For the text-containing cell, return its midpoint in [X, Y] coordinate format. 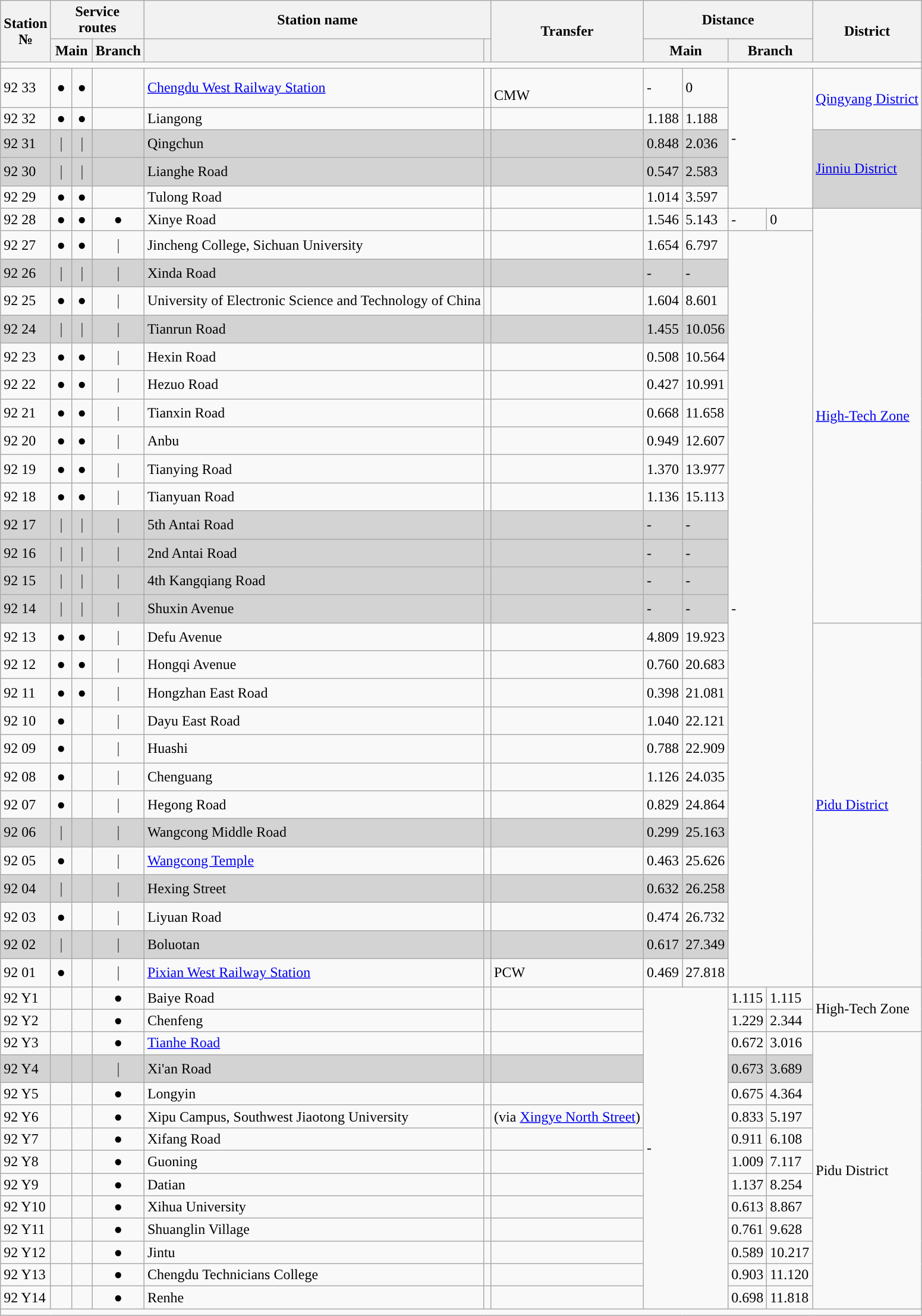
11.658 [705, 413]
92 04 [26, 888]
92 Y3 [26, 1043]
25.163 [705, 833]
92 29 [26, 197]
0.474 [663, 917]
1.455 [663, 329]
92 12 [26, 665]
19.923 [705, 636]
8.254 [789, 1184]
0.427 [663, 385]
92 Y9 [26, 1184]
92 Y1 [26, 998]
92 Y8 [26, 1161]
4.364 [789, 1094]
0.547 [663, 171]
Chengdu Technicians College [314, 1275]
0.698 [748, 1298]
22.909 [705, 748]
Hongzhan East Road [314, 692]
0.463 [663, 861]
92 Y11 [26, 1230]
0.672 [748, 1043]
Datian [314, 1184]
Renhe [314, 1298]
1.604 [663, 301]
1.009 [748, 1161]
92 17 [26, 524]
10.564 [705, 357]
92 28 [26, 219]
92 07 [26, 805]
Hongqi Avenue [314, 665]
92 22 [26, 385]
(via Xingye North Street) [567, 1116]
24.035 [705, 777]
0.949 [663, 441]
21.081 [705, 692]
92 23 [26, 357]
Qingyang District [867, 99]
0.613 [748, 1207]
3.016 [789, 1043]
Jinniu District [867, 169]
92 08 [26, 777]
92 15 [26, 580]
92 31 [26, 144]
Guoning [314, 1161]
Chenfeng [314, 1020]
District [867, 31]
0.911 [748, 1139]
92 10 [26, 721]
92 Y13 [26, 1275]
92 19 [26, 469]
0.398 [663, 692]
Wangcong Temple [314, 861]
PCW [567, 973]
Distance [728, 20]
2nd Antai Road [314, 553]
0.508 [663, 357]
0.617 [663, 944]
Longyin [314, 1094]
92 Y14 [26, 1298]
2.344 [789, 1020]
92 18 [26, 497]
0.675 [748, 1094]
92 06 [26, 833]
92 20 [26, 441]
University of Electronic Science and Technology of China [314, 301]
Tianyuan Road [314, 497]
Xifang Road [314, 1139]
Xihua University [314, 1207]
Jintu [314, 1252]
0.788 [663, 748]
Transfer [567, 31]
8.601 [705, 301]
92 Y7 [26, 1139]
2.583 [705, 171]
92 09 [26, 748]
Serviceroutes [97, 20]
13.977 [705, 469]
0.299 [663, 833]
22.121 [705, 721]
11.818 [789, 1298]
4.809 [663, 636]
92 25 [26, 301]
0.833 [748, 1116]
1.370 [663, 469]
92 11 [26, 692]
92 24 [26, 329]
1.229 [748, 1020]
92 32 [26, 118]
92 05 [26, 861]
Hegong Road [314, 805]
12.607 [705, 441]
27.349 [705, 944]
1.654 [663, 245]
26.258 [705, 888]
Tianhe Road [314, 1043]
0.848 [663, 144]
Liangong [314, 118]
6.797 [705, 245]
0.632 [663, 888]
1.126 [663, 777]
24.864 [705, 805]
0.829 [663, 805]
92 01 [26, 973]
Tianxin Road [314, 413]
5th Antai Road [314, 524]
Shuxin Avenue [314, 609]
10.056 [705, 329]
92 Y4 [26, 1068]
0.668 [663, 413]
20.683 [705, 665]
Xipu Campus, Southwest Jiaotong University [314, 1116]
8.867 [789, 1207]
1.014 [663, 197]
Station№ [26, 31]
2.036 [705, 144]
Hexin Road [314, 357]
Tianrun Road [314, 329]
5.197 [789, 1116]
92 Y10 [26, 1207]
0.760 [663, 665]
Tulong Road [314, 197]
26.732 [705, 917]
Chengdu West Railway Station [314, 88]
0.469 [663, 973]
11.120 [789, 1275]
3.689 [789, 1068]
9.628 [789, 1230]
92 Y5 [26, 1094]
10.991 [705, 385]
Tianying Road [314, 469]
Station name [317, 20]
Chenguang [314, 777]
Pixian West Railway Station [314, 973]
0.761 [748, 1230]
1.040 [663, 721]
92 Y2 [26, 1020]
92 16 [26, 553]
92 Y12 [26, 1252]
4th Kangqiang Road [314, 580]
27.818 [705, 973]
5.143 [705, 219]
1.137 [748, 1184]
Jincheng College, Sichuan University [314, 245]
Anbu [314, 441]
0.903 [748, 1275]
Xi'an Road [314, 1068]
Hezuo Road [314, 385]
Xinda Road [314, 272]
10.217 [789, 1252]
0.673 [748, 1068]
Shuanglin Village [314, 1230]
92 30 [26, 171]
Qingchun [314, 144]
1.546 [663, 219]
Baiye Road [314, 998]
6.108 [789, 1139]
92 13 [26, 636]
Liyuan Road [314, 917]
3.597 [705, 197]
Hexing Street [314, 888]
Lianghe Road [314, 171]
Wangcong Middle Road [314, 833]
92 27 [26, 245]
15.113 [705, 497]
25.626 [705, 861]
92 33 [26, 88]
Huashi [314, 748]
0.589 [748, 1252]
92 21 [26, 413]
Boluotan [314, 944]
92 Y6 [26, 1116]
CMW [567, 88]
92 26 [26, 272]
7.117 [789, 1161]
Xinye Road [314, 219]
92 02 [26, 944]
Defu Avenue [314, 636]
Dayu East Road [314, 721]
1.136 [663, 497]
92 14 [26, 609]
92 03 [26, 917]
